Return (X, Y) of the center of cell containing provided text 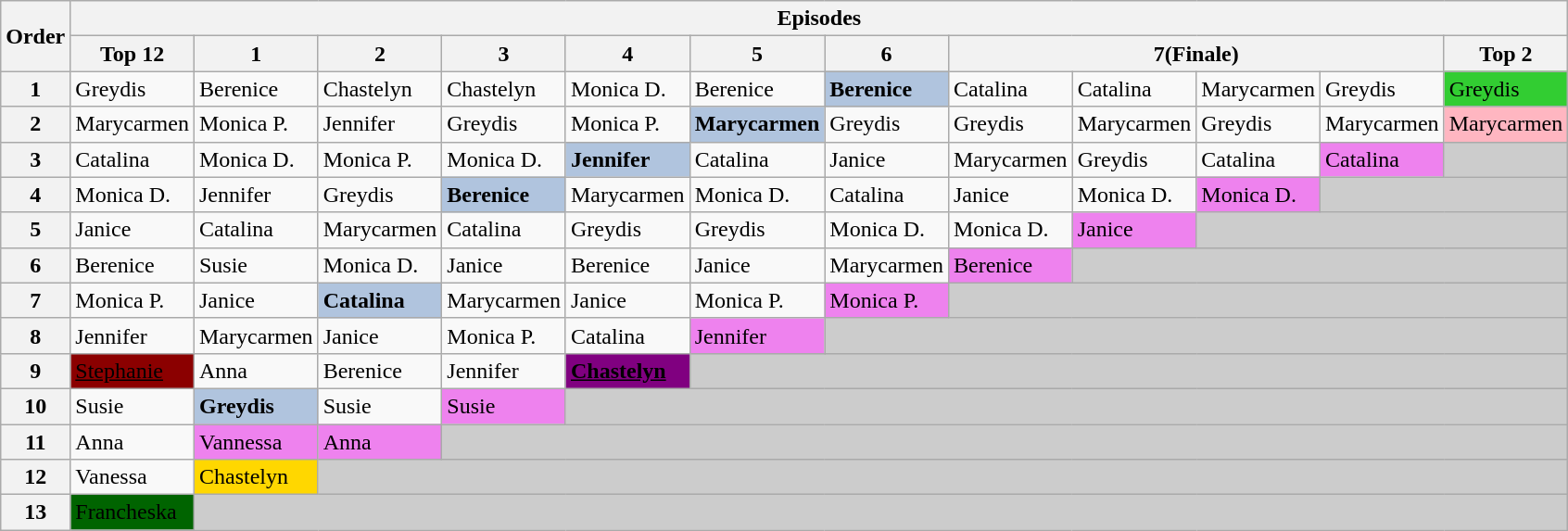
7(Finale) (1195, 54)
Francheska (133, 512)
13 (35, 512)
Top 12 (133, 54)
8 (35, 335)
Order (35, 36)
Top 2 (1506, 54)
Vanessa (133, 477)
Episodes (819, 19)
7 (35, 300)
11 (35, 442)
9 (35, 371)
10 (35, 406)
12 (35, 477)
Vannessa (256, 442)
Stephanie (133, 371)
